From the cell containing the given text, extract its center point as (X, Y) coordinate. 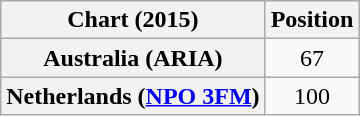
Netherlands (NPO 3FM) (133, 96)
Australia (ARIA) (133, 58)
Chart (2015) (133, 20)
67 (312, 58)
Position (312, 20)
100 (312, 96)
